Return the [x, y] coordinate for the center point of the cell that contains the specified text.  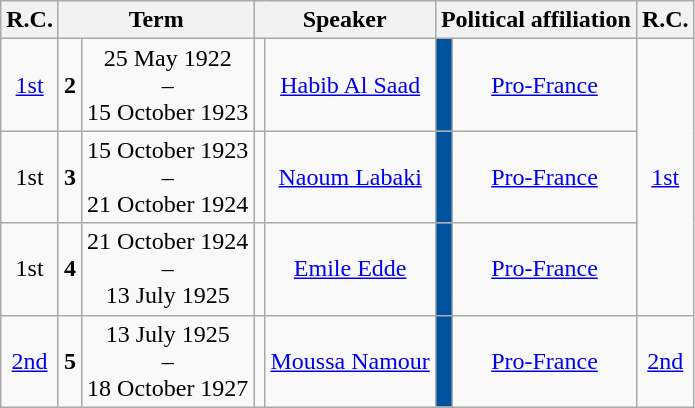
Speaker [344, 20]
Naoum Labaki [350, 177]
2 [70, 85]
25 May 1922–15 October 1923 [168, 85]
4 [70, 269]
Moussa Namour [350, 361]
13 July 1925–18 October 1927 [168, 361]
15 October 1923–21 October 1924 [168, 177]
Political affiliation [536, 20]
Emile Edde [350, 269]
21 October 1924–13 July 1925 [168, 269]
5 [70, 361]
Term [156, 20]
Habib Al Saad [350, 85]
3 [70, 177]
